Locate the cell with the specified text and output its [X, Y] center coordinate. 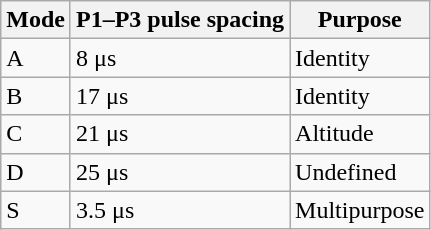
Mode [36, 20]
B [36, 96]
3.5 μs [180, 210]
S [36, 210]
Altitude [360, 134]
D [36, 172]
A [36, 58]
21 μs [180, 134]
Purpose [360, 20]
P1–P3 pulse spacing [180, 20]
17 μs [180, 96]
25 μs [180, 172]
Undefined [360, 172]
C [36, 134]
Multipurpose [360, 210]
8 μs [180, 58]
